From the cell containing the given text, extract its center point as (x, y) coordinate. 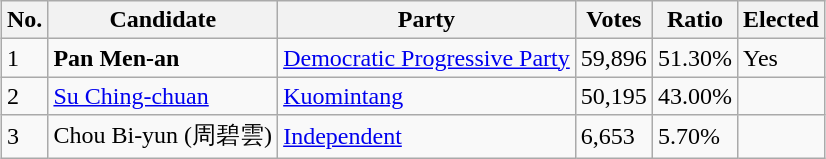
59,896 (614, 58)
Party (427, 20)
Ratio (694, 20)
6,653 (614, 136)
51.30% (694, 58)
No. (25, 20)
43.00% (694, 96)
50,195 (614, 96)
Elected (780, 20)
1 (25, 58)
Democratic Progressive Party (427, 58)
2 (25, 96)
Chou Bi-yun (周碧雲) (163, 136)
Pan Men-an (163, 58)
Candidate (163, 20)
Su Ching-chuan (163, 96)
3 (25, 136)
Votes (614, 20)
5.70% (694, 136)
Kuomintang (427, 96)
Independent (427, 136)
Yes (780, 58)
